Determine the [X, Y] coordinate at the center of the cell enclosing the given text.  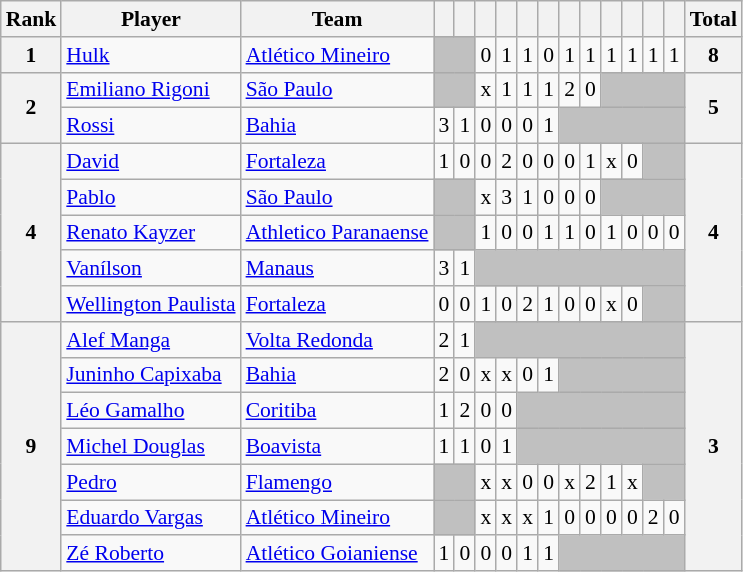
Eduardo Vargas [150, 518]
Juninho Capixaba [150, 375]
Wellington Paulista [150, 304]
Total [714, 19]
Michel Douglas [150, 447]
David [150, 162]
Flamengo [338, 482]
Athletico Paranaense [338, 233]
Rossi [150, 126]
Pablo [150, 197]
8 [714, 55]
Player [150, 19]
5 [714, 108]
Team [338, 19]
Boavista [338, 447]
Léo Gamalho [150, 411]
Renato Kayzer [150, 233]
Alef Manga [150, 340]
Pedro [150, 482]
Zé Roberto [150, 554]
Manaus [338, 269]
Rank [32, 19]
Coritiba [338, 411]
Vanílson [150, 269]
9 [32, 446]
Emiliano Rigoni [150, 90]
Hulk [150, 55]
Volta Redonda [338, 340]
Atlético Goianiense [338, 554]
